Locate the cell with the specified text and output its [x, y] center coordinate. 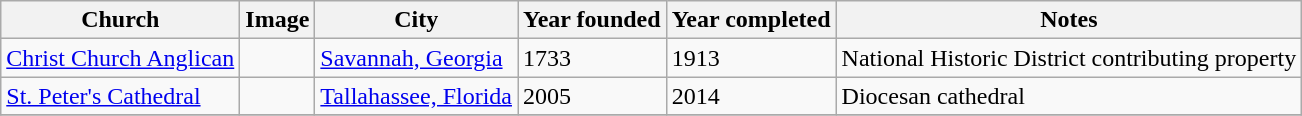
Tallahassee, Florida [416, 96]
St. Peter's Cathedral [120, 96]
2014 [751, 96]
Savannah, Georgia [416, 58]
Church [120, 20]
Year founded [592, 20]
Notes [1069, 20]
Christ Church Anglican [120, 58]
Year completed [751, 20]
Image [278, 20]
National Historic District contributing property [1069, 58]
City [416, 20]
Diocesan cathedral [1069, 96]
1913 [751, 58]
1733 [592, 58]
2005 [592, 96]
